Detect which cell encompasses the target text, then output its [X, Y] center coordinate. 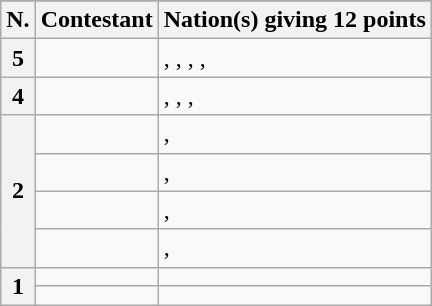
Nation(s) giving 12 points [294, 20]
N. [18, 20]
, , , [294, 96]
5 [18, 58]
, , , , [294, 58]
Contestant [96, 20]
1 [18, 286]
4 [18, 96]
2 [18, 191]
